Return the [x, y] coordinate for the center point of the cell that contains the specified text.  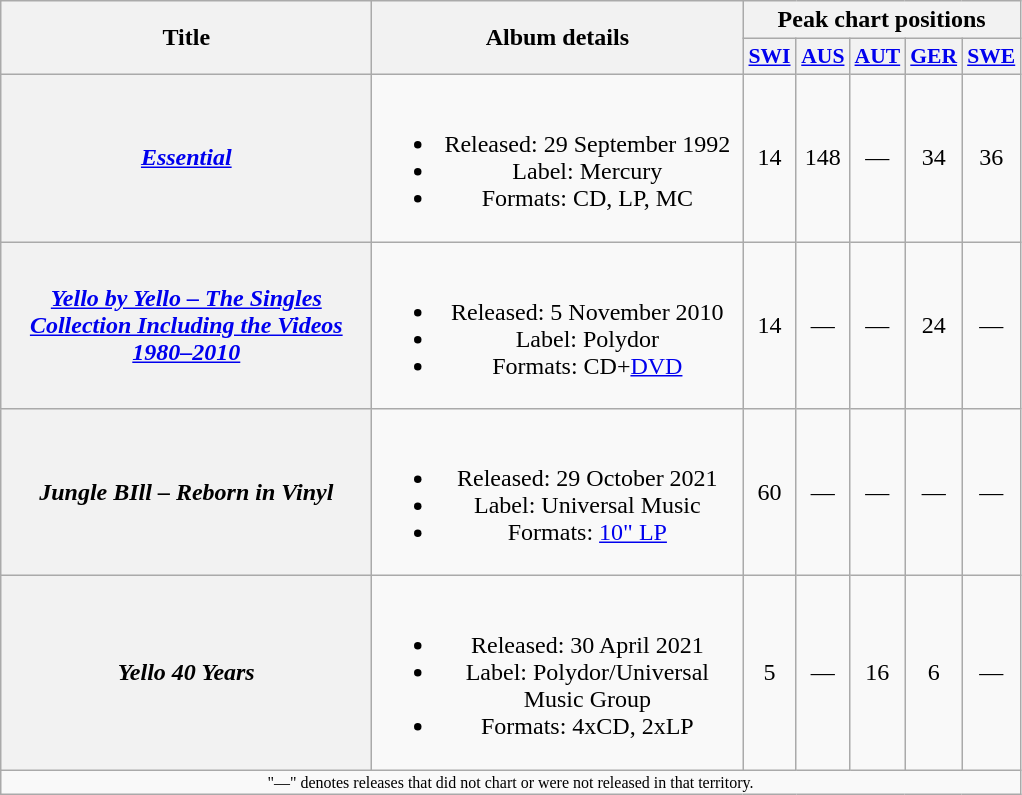
AUT [878, 57]
6 [934, 673]
Released: 5 November 2010Label: PolydorFormats: CD+DVD [558, 326]
Peak chart positions [882, 20]
SWE [991, 57]
AUS [822, 57]
Released: 30 April 2021Label: Polydor/Universal Music GroupFormats: 4xCD, 2xLP [558, 673]
Album details [558, 38]
Yello by Yello – The Singles Collection Including the Videos 1980–2010 [186, 326]
Jungle BIll – Reborn in Vinyl [186, 492]
Yello 40 Years [186, 673]
Essential [186, 158]
GER [934, 57]
148 [822, 158]
"—" denotes releases that did not chart or were not released in that territory. [511, 782]
Released: 29 October 2021Label: Universal MusicFormats: 10" LP [558, 492]
5 [770, 673]
16 [878, 673]
Released: 29 September 1992Label: MercuryFormats: CD, LP, MC [558, 158]
SWI [770, 57]
60 [770, 492]
24 [934, 326]
Title [186, 38]
34 [934, 158]
36 [991, 158]
